Return [X, Y] of the center of cell containing provided text 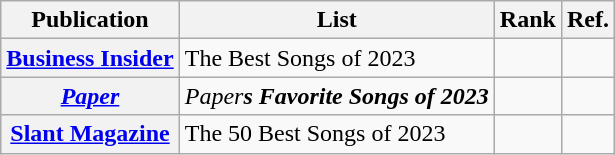
The Best Songs of 2023 [336, 58]
Slant Magazine [90, 134]
Publication [90, 20]
Business Insider [90, 58]
Rank [528, 20]
The 50 Best Songs of 2023 [336, 134]
Ref. [588, 20]
Papers Favorite Songs of 2023 [336, 96]
List [336, 20]
Paper [90, 96]
